Return the [x, y] coordinate for the center point of the cell that contains the specified text.  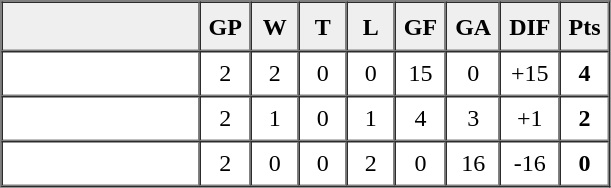
GP [226, 27]
GA [473, 27]
GF [420, 27]
16 [473, 164]
DIF [530, 27]
W [275, 27]
L [371, 27]
-16 [530, 164]
+15 [530, 74]
3 [473, 118]
15 [420, 74]
T [323, 27]
+1 [530, 118]
Pts [585, 27]
